From the cell containing the given text, extract its center point as [x, y] coordinate. 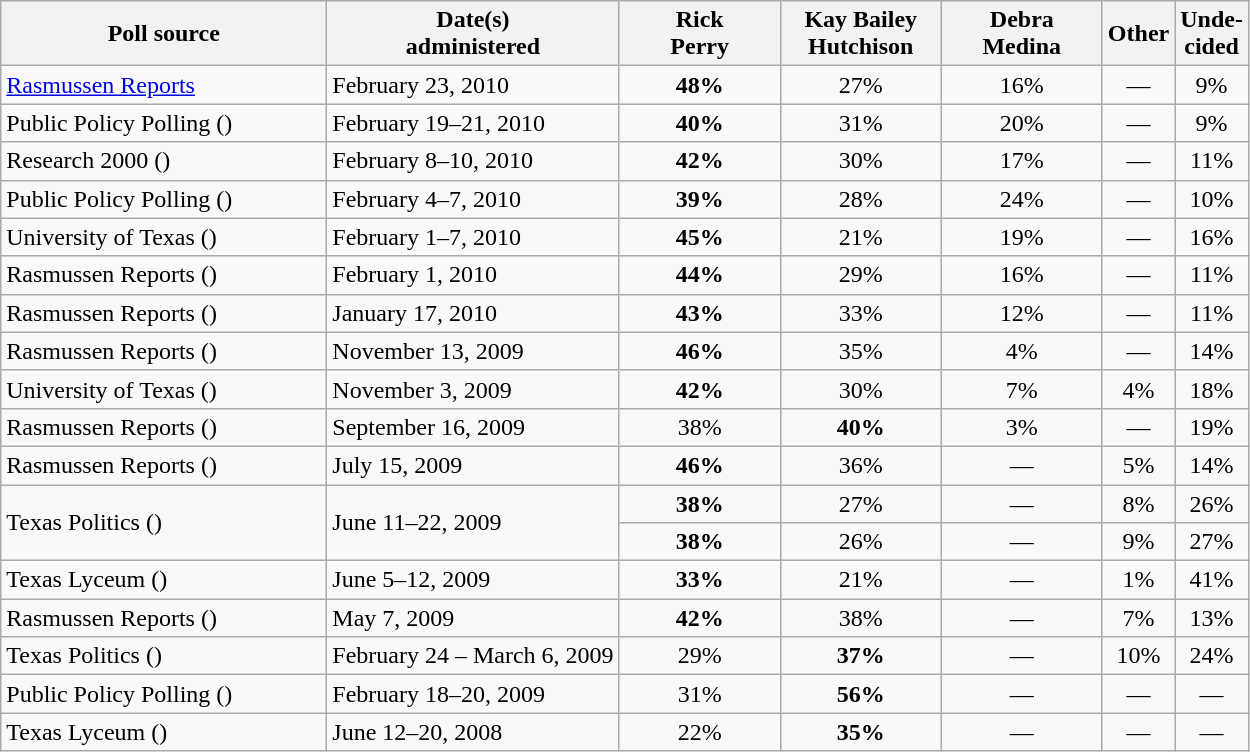
3% [1022, 427]
Other [1138, 34]
February 4–7, 2010 [473, 199]
Research 2000 () [164, 161]
February 19–21, 2010 [473, 123]
41% [1212, 580]
May 7, 2009 [473, 618]
Debra Medina [1022, 34]
Date(s)administered [473, 34]
22% [700, 732]
48% [700, 85]
17% [1022, 161]
56% [860, 694]
February 1, 2010 [473, 275]
37% [860, 656]
June 5–12, 2009 [473, 580]
Poll source [164, 34]
43% [700, 313]
12% [1022, 313]
28% [860, 199]
1% [1138, 580]
February 8–10, 2010 [473, 161]
13% [1212, 618]
Kay Bailey Hutchison [860, 34]
June 12–20, 2008 [473, 732]
5% [1138, 465]
8% [1138, 503]
18% [1212, 389]
36% [860, 465]
January 17, 2010 [473, 313]
45% [700, 237]
Rasmussen Reports [164, 85]
20% [1022, 123]
June 11–22, 2009 [473, 522]
February 1–7, 2010 [473, 237]
February 23, 2010 [473, 85]
Rick Perry [700, 34]
February 18–20, 2009 [473, 694]
July 15, 2009 [473, 465]
44% [700, 275]
November 13, 2009 [473, 351]
Unde-cided [1212, 34]
February 24 – March 6, 2009 [473, 656]
39% [700, 199]
September 16, 2009 [473, 427]
November 3, 2009 [473, 389]
